Search for the cell housing the specified text and yield its (X, Y) center coordinate. 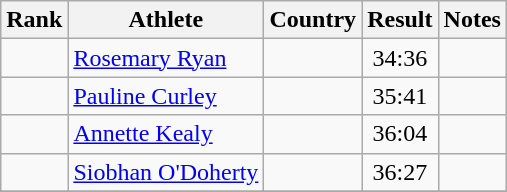
Pauline Curley (166, 96)
Siobhan O'Doherty (166, 172)
Notes (472, 20)
34:36 (400, 58)
Rank (34, 20)
Result (400, 20)
36:04 (400, 134)
Athlete (166, 20)
35:41 (400, 96)
Rosemary Ryan (166, 58)
Annette Kealy (166, 134)
36:27 (400, 172)
Country (313, 20)
